Provide the [x, y] coordinate of the cell's center where the given text is located.  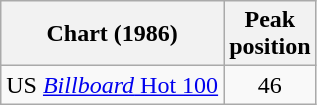
46 [270, 85]
Chart (1986) [112, 34]
Peakposition [270, 34]
US Billboard Hot 100 [112, 85]
